Search for the cell housing the specified text and yield its [X, Y] center coordinate. 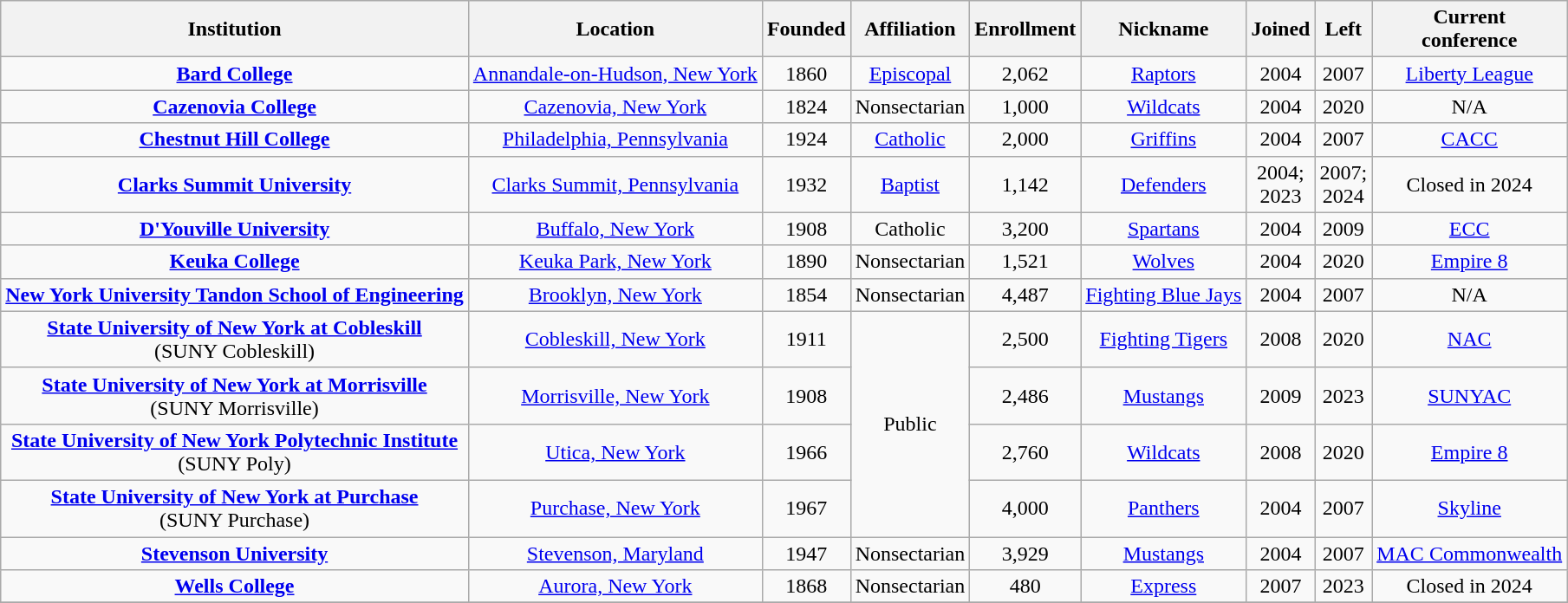
Defenders [1163, 184]
Institution [235, 29]
Purchase, New York [615, 508]
New York University Tandon School of Engineering [235, 295]
Public [910, 424]
Founded [806, 29]
Stevenson University [235, 554]
D'Youville University [235, 229]
Keuka Park, New York [615, 262]
State University of New York at Purchase(SUNY Purchase) [235, 508]
2,760 [1025, 452]
Stevenson, Maryland [615, 554]
Cazenovia College [235, 107]
Joined [1281, 29]
State University of New York Polytechnic Institute(SUNY Poly) [235, 452]
1860 [806, 74]
State University of New York at Cobleskill(SUNY Cobleskill) [235, 340]
1911 [806, 340]
SUNYAC [1470, 395]
1924 [806, 139]
Annandale-on-Hudson, New York [615, 74]
NAC [1470, 340]
1966 [806, 452]
Buffalo, New York [615, 229]
Affiliation [910, 29]
Spartans [1163, 229]
2,000 [1025, 139]
Griffins [1163, 139]
Keuka College [235, 262]
2,500 [1025, 340]
3,200 [1025, 229]
Utica, New York [615, 452]
Cobleskill, New York [615, 340]
MAC Commonwealth [1470, 554]
1854 [806, 295]
Currentconference [1470, 29]
Nickname [1163, 29]
4,487 [1025, 295]
ECC [1470, 229]
2,486 [1025, 395]
1947 [806, 554]
1,000 [1025, 107]
Wolves [1163, 262]
1,142 [1025, 184]
Clarks Summit, Pennsylvania [615, 184]
1,521 [1025, 262]
Raptors [1163, 74]
Panthers [1163, 508]
2004;2023 [1281, 184]
Left [1344, 29]
Fighting Blue Jays [1163, 295]
2,062 [1025, 74]
Morrisville, New York [615, 395]
2007;2024 [1344, 184]
Brooklyn, New York [615, 295]
1824 [806, 107]
Skyline [1470, 508]
Bard College [235, 74]
3,929 [1025, 554]
1868 [806, 587]
Express [1163, 587]
CACC [1470, 139]
1967 [806, 508]
1932 [806, 184]
Philadelphia, Pennsylvania [615, 139]
Aurora, New York [615, 587]
1890 [806, 262]
Liberty League [1470, 74]
480 [1025, 587]
Wells College [235, 587]
Cazenovia, New York [615, 107]
4,000 [1025, 508]
Episcopal [910, 74]
Baptist [910, 184]
Fighting Tigers [1163, 340]
Clarks Summit University [235, 184]
Enrollment [1025, 29]
Location [615, 29]
Chestnut Hill College [235, 139]
State University of New York at Morrisville(SUNY Morrisville) [235, 395]
